Locate the cell with the specified text and output its (X, Y) center coordinate. 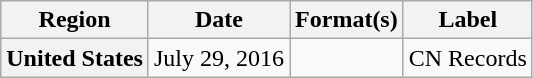
CN Records (468, 58)
July 29, 2016 (218, 58)
United States (75, 58)
Date (218, 20)
Region (75, 20)
Format(s) (347, 20)
Label (468, 20)
